Return (X, Y) of the center of cell containing provided text 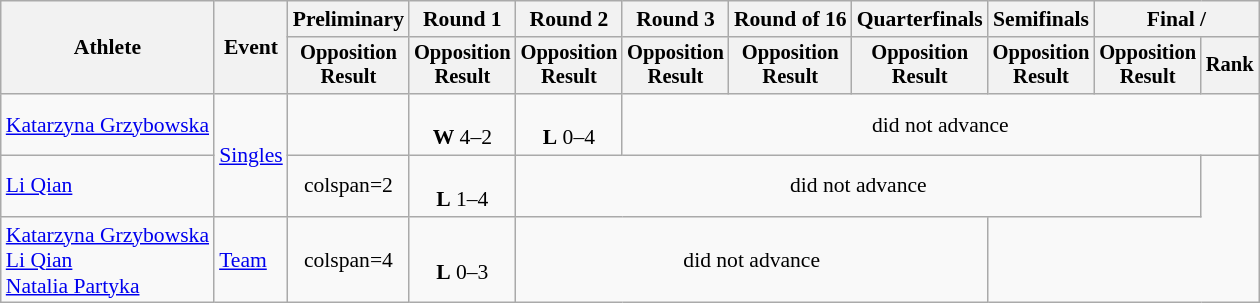
Li Qian (108, 186)
Round 1 (462, 19)
Rank (1230, 66)
Singles (251, 155)
Semifinals (1042, 19)
Round 2 (570, 19)
Preliminary (348, 19)
Round 3 (676, 19)
L 0–4 (570, 124)
Quarterfinals (920, 19)
Round of 16 (790, 19)
Athlete (108, 48)
colspan=2 (348, 186)
Katarzyna Grzybowska (108, 124)
Event (251, 48)
W 4–2 (462, 124)
Final / (1176, 19)
L 1–4 (462, 186)
